Provide the [x, y] coordinate of the cell's center where the given text is located.  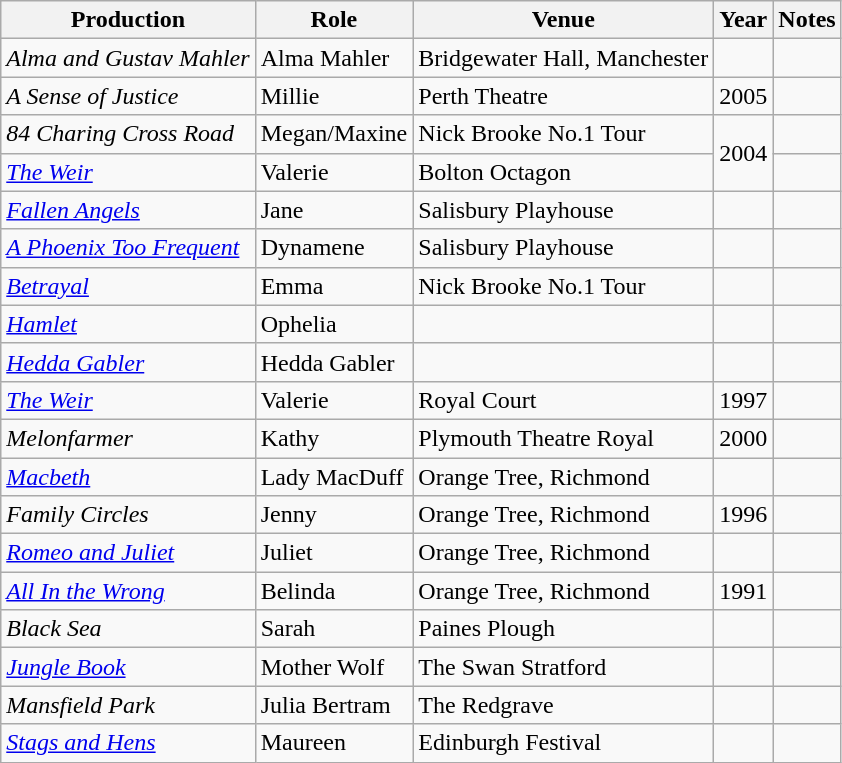
Sarah [334, 629]
Alma and Gustav Mahler [128, 58]
Romeo and Juliet [128, 553]
2000 [744, 438]
A Phoenix Too Frequent [128, 248]
84 Charing Cross Road [128, 134]
Belinda [334, 591]
The Redgrave [564, 705]
Juliet [334, 553]
Role [334, 20]
Bolton Octagon [564, 172]
Royal Court [564, 400]
Year [744, 20]
Perth Theatre [564, 96]
1997 [744, 400]
Hamlet [128, 324]
Production [128, 20]
Black Sea [128, 629]
2005 [744, 96]
Plymouth Theatre Royal [564, 438]
Jane [334, 210]
Mother Wolf [334, 667]
Julia Bertram [334, 705]
All In the Wrong [128, 591]
2004 [744, 153]
1991 [744, 591]
Megan/Maxine [334, 134]
Lady MacDuff [334, 477]
Family Circles [128, 515]
Betrayal [128, 286]
Venue [564, 20]
1996 [744, 515]
Paines Plough [564, 629]
Jenny [334, 515]
Edinburgh Festival [564, 743]
A Sense of Justice [128, 96]
Fallen Angels [128, 210]
Stags and Hens [128, 743]
Melonfarmer [128, 438]
Alma Mahler [334, 58]
Macbeth [128, 477]
Maureen [334, 743]
Emma [334, 286]
The Swan Stratford [564, 667]
Notes [807, 20]
Bridgewater Hall, Manchester [564, 58]
Dynamene [334, 248]
Jungle Book [128, 667]
Mansfield Park [128, 705]
Kathy [334, 438]
Millie [334, 96]
Ophelia [334, 324]
